Identify which cell holds the provided text, then report its [X, Y] central coordinate. 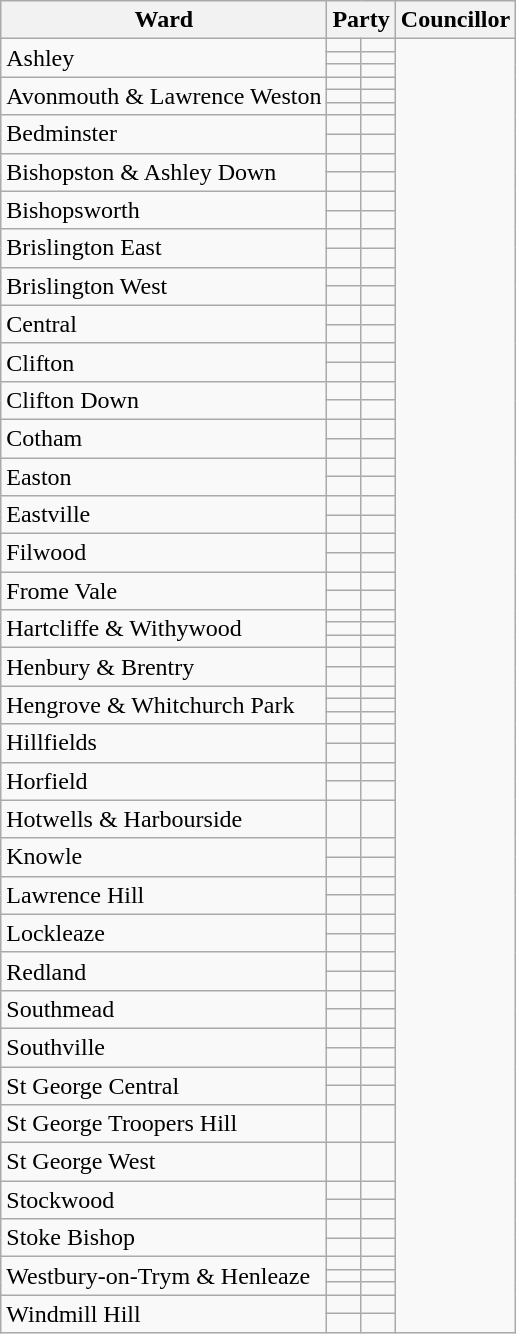
Bedminster [164, 134]
Redland [164, 971]
Hengrove & Whitchurch Park [164, 705]
Henbury & Brentry [164, 667]
Bishopston & Ashley Down [164, 172]
Brislington East [164, 248]
Lawrence Hill [164, 895]
Party [361, 20]
Clifton [164, 362]
Bishopsworth [164, 210]
Westbury-on-Trym & Henleaze [164, 1276]
Southmead [164, 1009]
Hillfields [164, 743]
Hartcliffe & Withywood [164, 629]
Knowle [164, 857]
Horfield [164, 781]
Southville [164, 1047]
St George West [164, 1162]
Ashley [164, 58]
Hotwells & Harbourside [164, 819]
Easton [164, 477]
Stockwood [164, 1200]
Councillor [455, 20]
Avonmouth & Lawrence Weston [164, 96]
St George Central [164, 1085]
Lockleaze [164, 933]
Brislington West [164, 286]
Filwood [164, 553]
Stoke Bishop [164, 1238]
Central [164, 324]
Cotham [164, 438]
Frome Vale [164, 591]
St George Troopers Hill [164, 1124]
Ward [164, 20]
Clifton Down [164, 400]
Eastville [164, 515]
Windmill Hill [164, 1314]
